Provide the (x, y) coordinate of the cell's center where the given text is located.  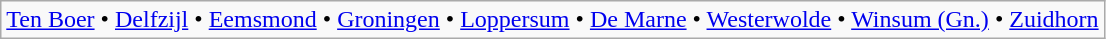
Ten Boer • Delfzijl • Eemsmond • Groningen • Loppersum • De Marne • Westerwolde • Winsum (Gn.) • Zuidhorn (552, 20)
